Identify which cell holds the provided text, then report its (x, y) central coordinate. 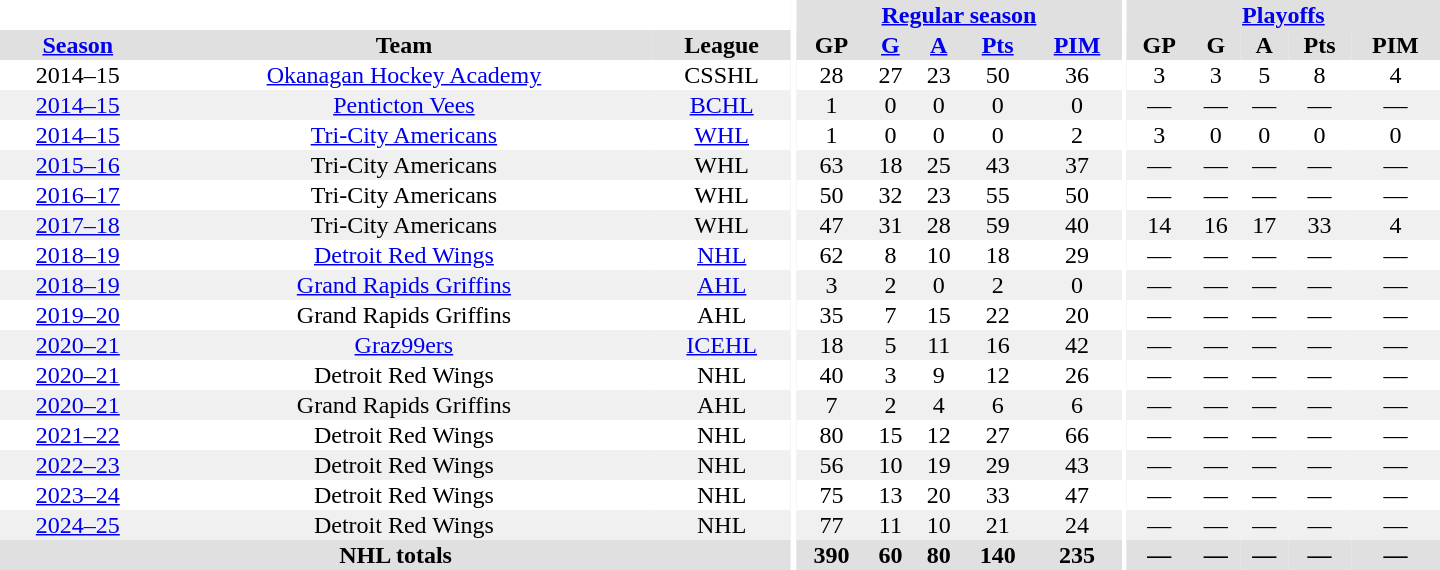
62 (832, 255)
Penticton Vees (404, 105)
2015–16 (78, 165)
Okanagan Hockey Academy (404, 75)
25 (939, 165)
BCHL (722, 105)
140 (998, 555)
63 (832, 165)
19 (939, 465)
77 (832, 525)
Season (78, 45)
59 (998, 225)
9 (939, 375)
Graz99ers (404, 345)
2017–18 (78, 225)
2024–25 (78, 525)
2016–17 (78, 195)
35 (832, 315)
13 (890, 495)
26 (1078, 375)
Team (404, 45)
2022–23 (78, 465)
Regular season (960, 15)
235 (1078, 555)
32 (890, 195)
17 (1264, 225)
2019–20 (78, 315)
75 (832, 495)
ICEHL (722, 345)
Playoffs (1284, 15)
37 (1078, 165)
55 (998, 195)
31 (890, 225)
NHL totals (396, 555)
390 (832, 555)
56 (832, 465)
League (722, 45)
2023–24 (78, 495)
60 (890, 555)
21 (998, 525)
14 (1160, 225)
42 (1078, 345)
24 (1078, 525)
66 (1078, 435)
CSSHL (722, 75)
22 (998, 315)
2021–22 (78, 435)
36 (1078, 75)
